From the cell containing the given text, extract its center point as (X, Y) coordinate. 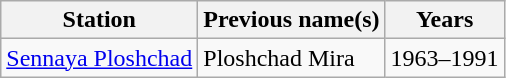
Years (444, 20)
Station (100, 20)
Sennaya Ploshchad (100, 58)
Ploshchad Mira (292, 58)
1963–1991 (444, 58)
Previous name(s) (292, 20)
